Output the (x, y) coordinate of the center of the cell containing the given text.  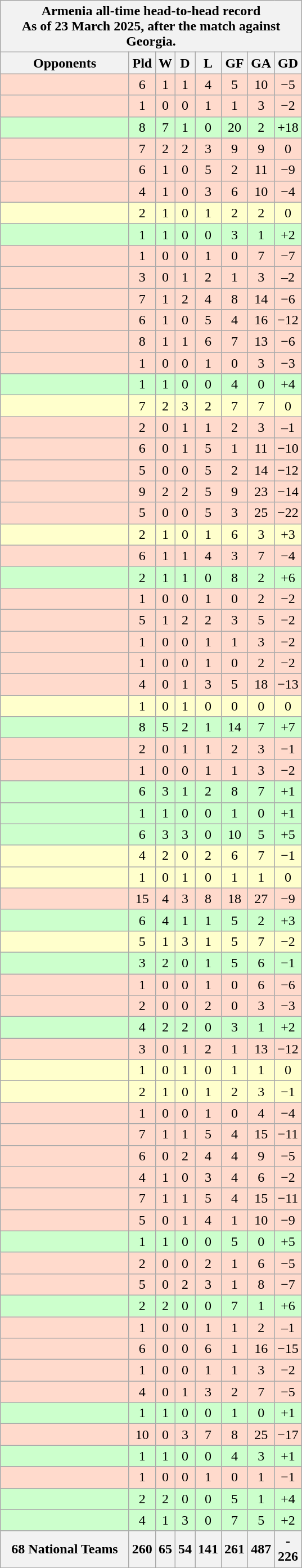
27 (261, 899)
GA (261, 63)
+7 (288, 727)
261 (235, 1549)
−17 (288, 1435)
260 (142, 1549)
L (208, 63)
68 National Teams (65, 1549)
−15 (288, 1349)
Pld (142, 63)
−10 (288, 449)
−14 (288, 492)
Armenia all-time head-to-head recordAs of 23 March 2025, after the match against Georgia. (151, 26)
141 (208, 1549)
- 226 (288, 1549)
Opponents (65, 63)
+18 (288, 127)
−13 (288, 685)
W (165, 63)
23 (261, 492)
20 (235, 127)
65 (165, 1549)
54 (184, 1549)
GD (288, 63)
GF (235, 63)
487 (261, 1549)
−22 (288, 513)
–2 (288, 277)
D (184, 63)
